For the text-containing cell, return its midpoint in (X, Y) coordinate format. 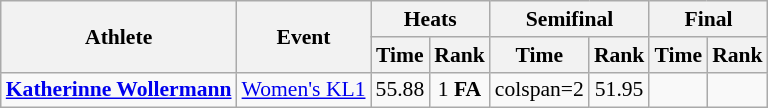
Event (304, 36)
Final (708, 19)
colspan=2 (540, 90)
55.88 (400, 90)
Women's KL1 (304, 90)
51.95 (620, 90)
1 FA (460, 90)
Athlete (119, 36)
Katherinne Wollermann (119, 90)
Semifinal (570, 19)
Heats (430, 19)
